Detect which cell encompasses the target text, then output its [x, y] center coordinate. 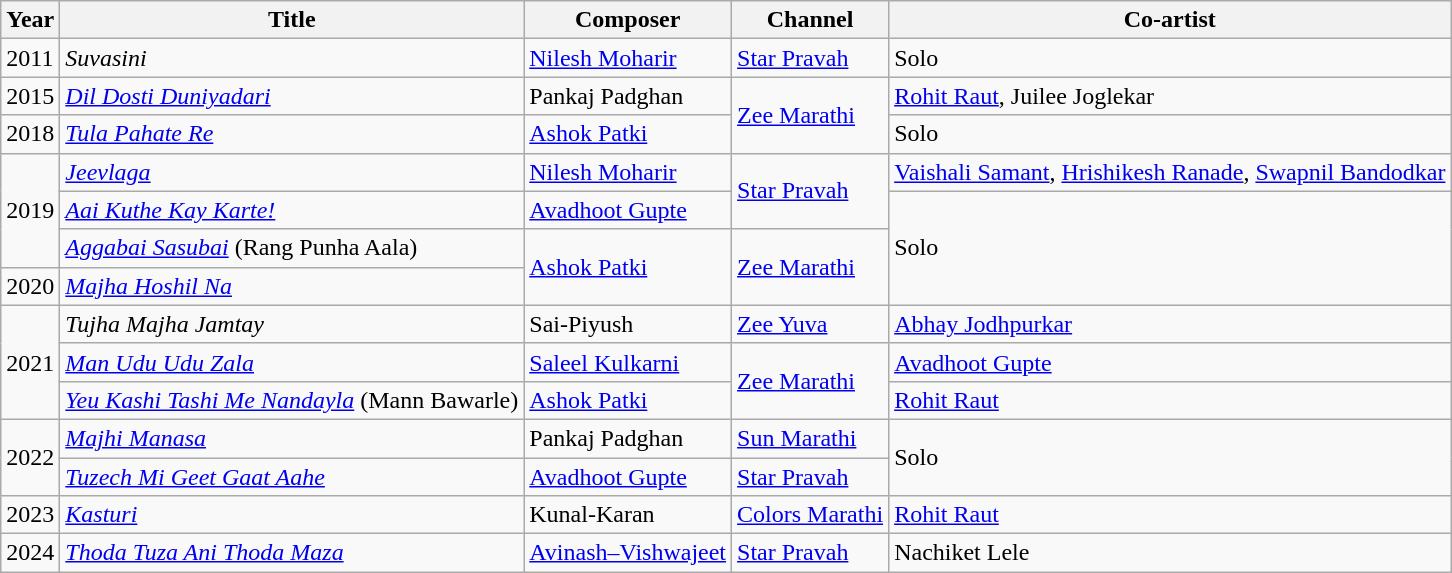
Kunal-Karan [628, 515]
2019 [30, 210]
2021 [30, 362]
2020 [30, 286]
Year [30, 20]
Composer [628, 20]
2023 [30, 515]
Tuzech Mi Geet Gaat Aahe [292, 477]
Zee Yuva [810, 324]
Aai Kuthe Kay Karte! [292, 210]
Aggabai Sasubai (Rang Punha Aala) [292, 248]
Majha Hoshil Na [292, 286]
Majhi Manasa [292, 438]
Thoda Tuza Ani Thoda Maza [292, 553]
Dil Dosti Duniyadari [292, 96]
Vaishali Samant, Hrishikesh Ranade, Swapnil Bandodkar [1170, 172]
Saleel Kulkarni [628, 362]
Colors Marathi [810, 515]
Yeu Kashi Tashi Me Nandayla (Mann Bawarle) [292, 400]
Avinash–Vishwajeet [628, 553]
Rohit Raut, Juilee Joglekar [1170, 96]
Tujha Majha Jamtay [292, 324]
2022 [30, 457]
Sun Marathi [810, 438]
Abhay Jodhpurkar [1170, 324]
Co-artist [1170, 20]
Nachiket Lele [1170, 553]
Kasturi [292, 515]
2015 [30, 96]
Sai-Piyush [628, 324]
Jeevlaga [292, 172]
2024 [30, 553]
Channel [810, 20]
Title [292, 20]
Man Udu Udu Zala [292, 362]
Tula Pahate Re [292, 134]
Suvasini [292, 58]
2018 [30, 134]
2011 [30, 58]
